Determine the [x, y] coordinate at the center of the cell enclosing the given text.  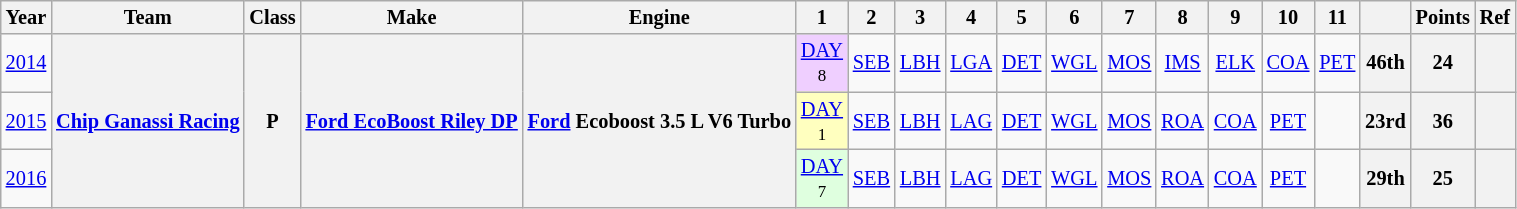
Engine [660, 17]
2015 [26, 121]
29th [1385, 178]
7 [1129, 17]
4 [971, 17]
Make [412, 17]
2014 [26, 63]
ELK [1236, 63]
23rd [1385, 121]
LGA [971, 63]
Class [272, 17]
DAY7 [822, 178]
Ford EcoBoost Riley DP [412, 120]
2016 [26, 178]
10 [1288, 17]
P [272, 120]
Team [148, 17]
2 [872, 17]
1 [822, 17]
8 [1182, 17]
24 [1443, 63]
46th [1385, 63]
Chip Ganassi Racing [148, 120]
DAY1 [822, 121]
11 [1337, 17]
Points [1443, 17]
DAY8 [822, 63]
Year [26, 17]
Ford Ecoboost 3.5 L V6 Turbo [660, 120]
IMS [1182, 63]
25 [1443, 178]
Ref [1495, 17]
36 [1443, 121]
6 [1074, 17]
3 [920, 17]
9 [1236, 17]
5 [1022, 17]
